Search for the cell housing the specified text and yield its (x, y) center coordinate. 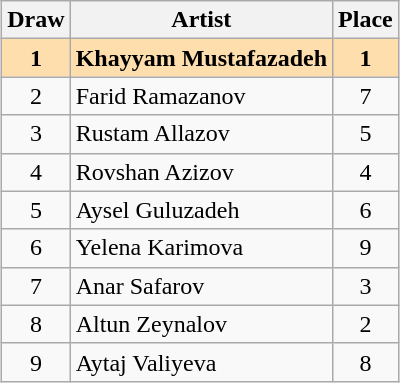
Farid Ramazanov (201, 96)
Rovshan Azizov (201, 172)
Artist (201, 20)
Khayyam Mustafazadeh (201, 58)
Altun Zeynalov (201, 324)
Rustam Allazov (201, 134)
Draw (36, 20)
Yelena Karimova (201, 248)
Place (366, 20)
Aytaj Valiyeva (201, 362)
Anar Safarov (201, 286)
Aysel Guluzadeh (201, 210)
